Return [x, y] of the center of cell containing provided text 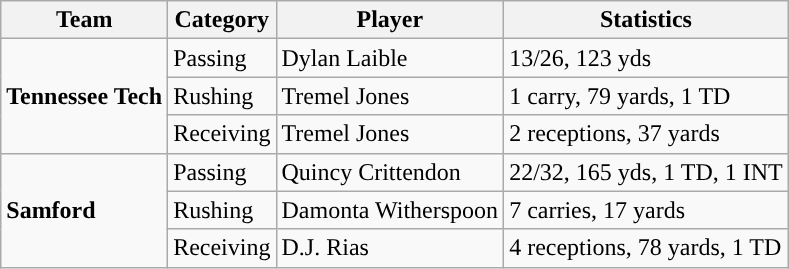
Samford [84, 210]
4 receptions, 78 yards, 1 TD [646, 248]
D.J. Rias [390, 248]
2 receptions, 37 yards [646, 134]
Tennessee Tech [84, 96]
1 carry, 79 yards, 1 TD [646, 96]
7 carries, 17 yards [646, 210]
Player [390, 20]
22/32, 165 yds, 1 TD, 1 INT [646, 172]
Statistics [646, 20]
Quincy Crittendon [390, 172]
Dylan Laible [390, 58]
13/26, 123 yds [646, 58]
Team [84, 20]
Damonta Witherspoon [390, 210]
Category [222, 20]
